Provide the [X, Y] coordinate of the cell's center where the given text is located.  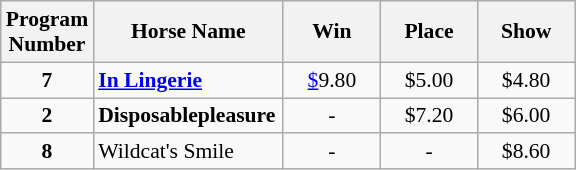
Show [526, 32]
$7.20 [428, 116]
7 [47, 80]
$6.00 [526, 116]
Place [428, 32]
$8.60 [526, 152]
Disposablepleasure [188, 116]
Win [332, 32]
Wildcat's Smile [188, 152]
Horse Name [188, 32]
2 [47, 116]
$5.00 [428, 80]
$9.80 [332, 80]
In Lingerie [188, 80]
$4.80 [526, 80]
8 [47, 152]
Program Number [47, 32]
